Scan for the cell matching the given text and deliver its (x, y) coordinate at center. 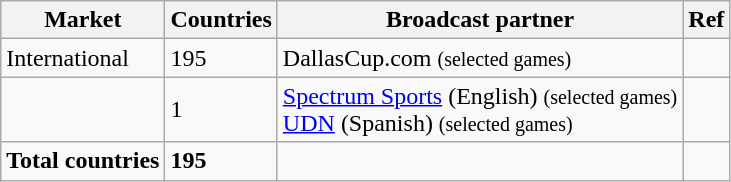
International (83, 58)
Ref (706, 20)
Market (83, 20)
1 (221, 110)
Broadcast partner (480, 20)
DallasCup.com (selected games) (480, 58)
Spectrum Sports (English) (selected games) UDN (Spanish) (selected games) (480, 110)
Total countries (83, 161)
Countries (221, 20)
